Determine the (x, y) coordinate at the center of the cell enclosing the given text.  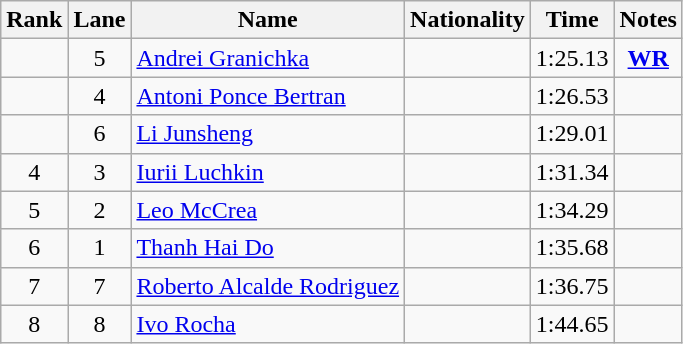
Andrei Granichka (268, 58)
Leo McCrea (268, 210)
Iurii Luchkin (268, 172)
1:44.65 (572, 324)
1:25.13 (572, 58)
1:35.68 (572, 248)
2 (100, 210)
Time (572, 20)
Notes (648, 20)
WR (648, 58)
Name (268, 20)
Nationality (468, 20)
1 (100, 248)
1:31.34 (572, 172)
Roberto Alcalde Rodriguez (268, 286)
Thanh Hai Do (268, 248)
3 (100, 172)
Li Junsheng (268, 134)
Rank (34, 20)
1:34.29 (572, 210)
1:36.75 (572, 286)
Antoni Ponce Bertran (268, 96)
1:29.01 (572, 134)
Ivo Rocha (268, 324)
Lane (100, 20)
1:26.53 (572, 96)
